Locate the cell with the specified text and output its (x, y) center coordinate. 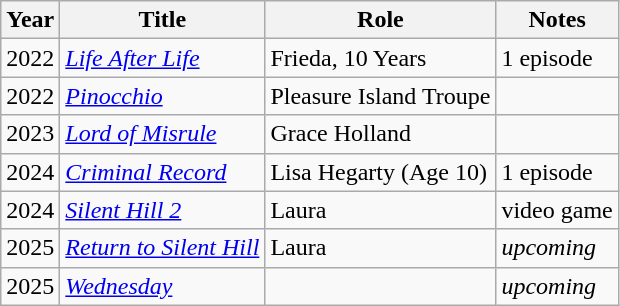
Year (30, 20)
Lisa Hegarty (Age 10) (380, 172)
Wednesday (162, 286)
Return to Silent Hill (162, 248)
Criminal Record (162, 172)
Pinocchio (162, 96)
Notes (557, 20)
Frieda, 10 Years (380, 58)
Lord of Misrule (162, 134)
Grace Holland (380, 134)
2023 (30, 134)
Role (380, 20)
Silent Hill 2 (162, 210)
Pleasure Island Troupe (380, 96)
video game (557, 210)
Life After Life (162, 58)
Title (162, 20)
